Extract the (X, Y) coordinate from the center of the cell holding the provided text.  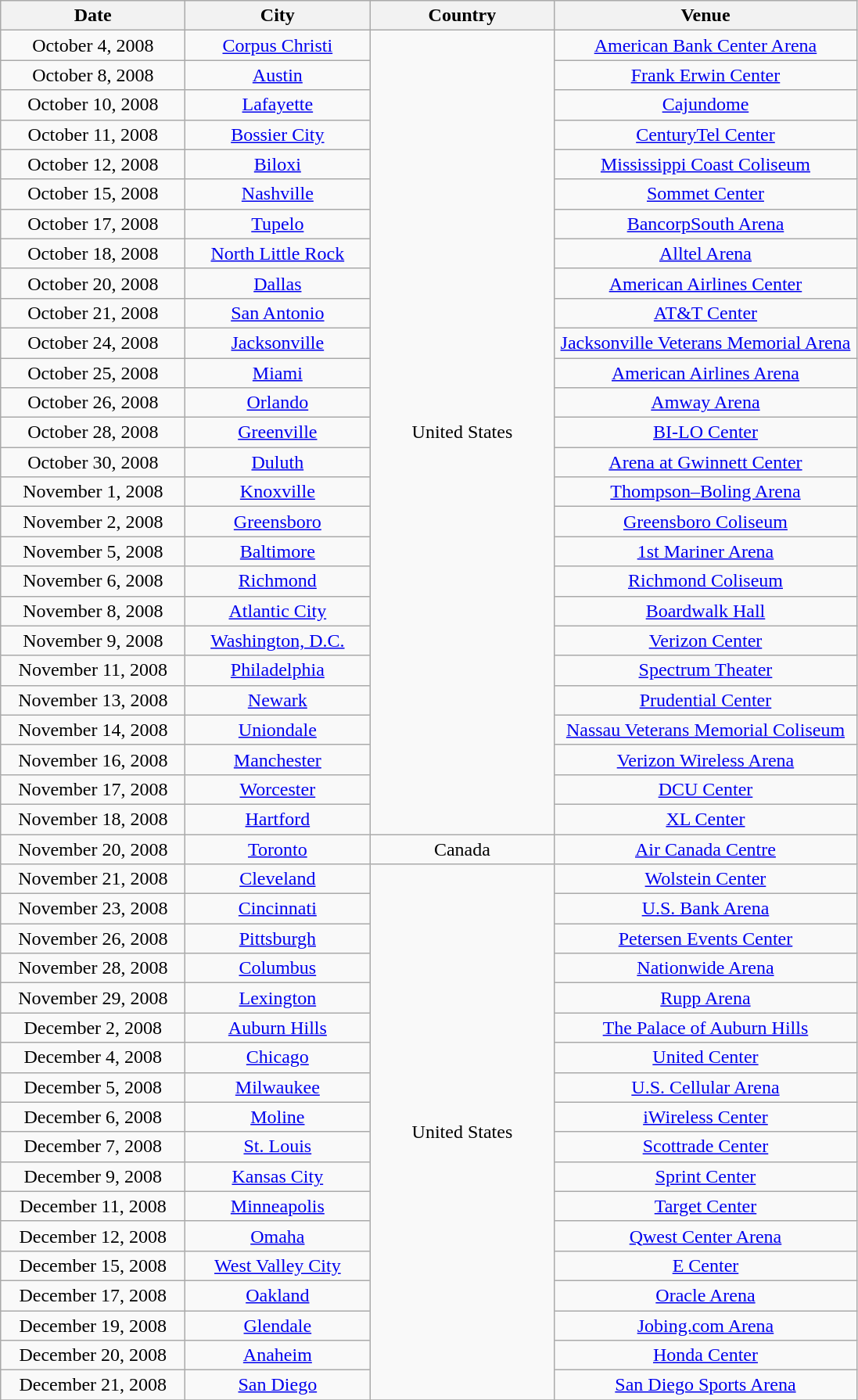
November 1, 2008 (93, 492)
November 29, 2008 (93, 998)
West Valley City (278, 1265)
1st Mariner Arena (705, 551)
Anaheim (278, 1355)
The Palace of Auburn Hills (705, 1028)
Nashville (278, 194)
Atlantic City (278, 611)
BancorpSouth Arena (705, 224)
Sprint Center (705, 1176)
Jobing.com Arena (705, 1326)
December 9, 2008 (93, 1176)
Cajundome (705, 105)
November 6, 2008 (93, 581)
December 5, 2008 (93, 1087)
Cincinnati (278, 909)
Kansas City (278, 1176)
Auburn Hills (278, 1028)
North Little Rock (278, 253)
December 2, 2008 (93, 1028)
Austin (278, 75)
American Airlines Arena (705, 373)
Venue (705, 16)
Greensboro (278, 522)
Target Center (705, 1206)
November 23, 2008 (93, 909)
U.S. Cellular Arena (705, 1087)
October 30, 2008 (93, 462)
Corpus Christi (278, 45)
Worcester (278, 789)
November 14, 2008 (93, 730)
December 6, 2008 (93, 1117)
Frank Erwin Center (705, 75)
October 28, 2008 (93, 433)
November 5, 2008 (93, 551)
San Diego (278, 1385)
November 26, 2008 (93, 939)
Greensboro Coliseum (705, 522)
BI-LO Center (705, 433)
October 25, 2008 (93, 373)
October 4, 2008 (93, 45)
Uniondale (278, 730)
December 19, 2008 (93, 1326)
Bossier City (278, 135)
XL Center (705, 819)
Jacksonville (278, 343)
Richmond Coliseum (705, 581)
Mississippi Coast Coliseum (705, 164)
October 26, 2008 (93, 403)
December 11, 2008 (93, 1206)
Amway Arena (705, 403)
Rupp Arena (705, 998)
October 24, 2008 (93, 343)
E Center (705, 1265)
Philadelphia (278, 670)
November 13, 2008 (93, 700)
November 8, 2008 (93, 611)
Washington, D.C. (278, 641)
December 21, 2008 (93, 1385)
December 12, 2008 (93, 1236)
December 17, 2008 (93, 1295)
Wolstein Center (705, 879)
City (278, 16)
AT&T Center (705, 313)
Prudential Center (705, 700)
Country (462, 16)
October 20, 2008 (93, 283)
Nassau Veterans Memorial Coliseum (705, 730)
Richmond (278, 581)
Orlando (278, 403)
Glendale (278, 1326)
December 20, 2008 (93, 1355)
November 2, 2008 (93, 522)
Newark (278, 700)
Boardwalk Hall (705, 611)
Sommet Center (705, 194)
Alltel Arena (705, 253)
San Antonio (278, 313)
Verizon Center (705, 641)
Tupelo (278, 224)
November 9, 2008 (93, 641)
Jacksonville Veterans Memorial Arena (705, 343)
CenturyTel Center (705, 135)
Knoxville (278, 492)
Thompson–Boling Arena (705, 492)
Biloxi (278, 164)
Greenville (278, 433)
Miami (278, 373)
Oracle Arena (705, 1295)
Arena at Gwinnett Center (705, 462)
Spectrum Theater (705, 670)
Date (93, 16)
October 11, 2008 (93, 135)
American Airlines Center (705, 283)
December 15, 2008 (93, 1265)
Lafayette (278, 105)
Nationwide Arena (705, 968)
American Bank Center Arena (705, 45)
December 7, 2008 (93, 1147)
Scottrade Center (705, 1147)
Dallas (278, 283)
Cleveland (278, 879)
October 18, 2008 (93, 253)
Toronto (278, 849)
Chicago (278, 1057)
Hartford (278, 819)
Omaha (278, 1236)
October 21, 2008 (93, 313)
Manchester (278, 759)
Milwaukee (278, 1087)
Lexington (278, 998)
Duluth (278, 462)
DCU Center (705, 789)
November 20, 2008 (93, 849)
October 15, 2008 (93, 194)
iWireless Center (705, 1117)
Minneapolis (278, 1206)
November 17, 2008 (93, 789)
November 16, 2008 (93, 759)
November 11, 2008 (93, 670)
Air Canada Centre (705, 849)
Pittsburgh (278, 939)
Baltimore (278, 551)
U.S. Bank Arena (705, 909)
October 8, 2008 (93, 75)
November 18, 2008 (93, 819)
St. Louis (278, 1147)
Honda Center (705, 1355)
Moline (278, 1117)
October 10, 2008 (93, 105)
San Diego Sports Arena (705, 1385)
Columbus (278, 968)
Oakland (278, 1295)
Qwest Center Arena (705, 1236)
Verizon Wireless Arena (705, 759)
November 28, 2008 (93, 968)
United Center (705, 1057)
Canada (462, 849)
November 21, 2008 (93, 879)
December 4, 2008 (93, 1057)
Petersen Events Center (705, 939)
October 17, 2008 (93, 224)
October 12, 2008 (93, 164)
